Locate the cell with the specified text and output its (x, y) center coordinate. 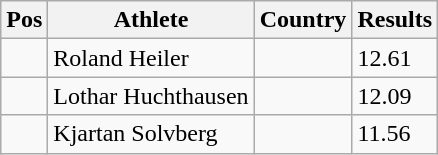
Results (395, 20)
11.56 (395, 134)
Country (303, 20)
Roland Heiler (151, 58)
Lothar Huchthausen (151, 96)
Kjartan Solvberg (151, 134)
12.09 (395, 96)
12.61 (395, 58)
Pos (24, 20)
Athlete (151, 20)
